Locate the cell with the specified text and output its [x, y] center coordinate. 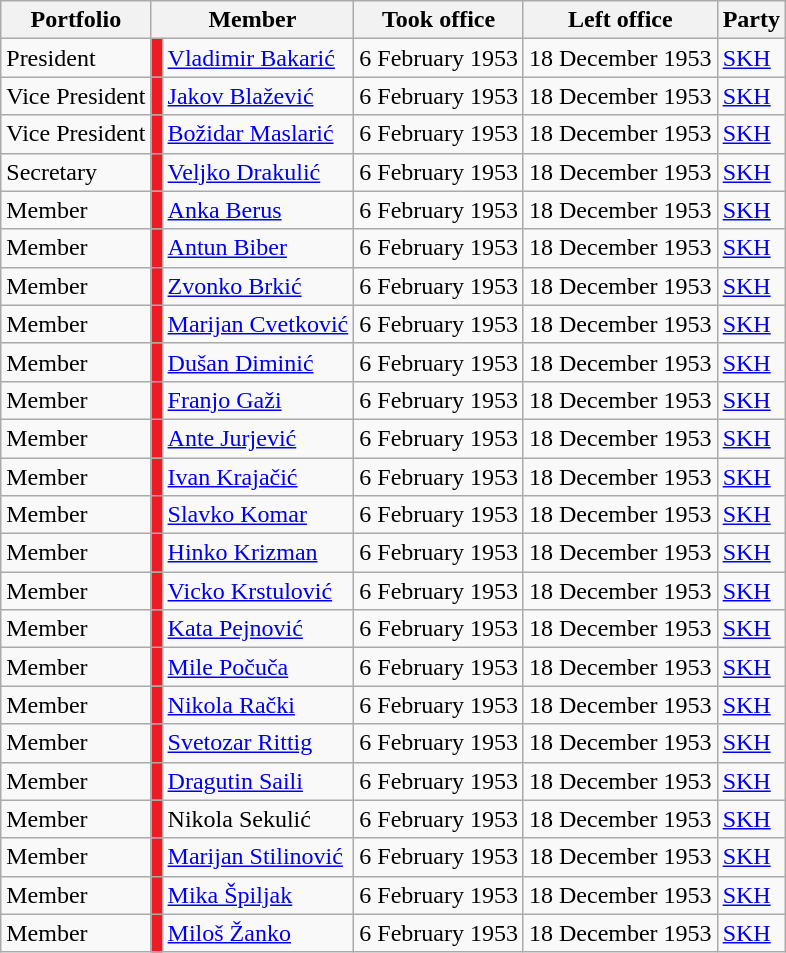
Ivan Krajačić [258, 477]
Miloš Žanko [258, 933]
Secretary [76, 172]
Slavko Komar [258, 515]
Portfolio [76, 20]
Vladimir Bakarić [258, 58]
Took office [439, 20]
President [76, 58]
Nikola Sekulić [258, 819]
Dušan Diminić [258, 362]
Mika Špiljak [258, 895]
Svetozar Rittig [258, 743]
Jakov Blažević [258, 96]
Kata Pejnović [258, 629]
Mile Počuča [258, 667]
Božidar Maslarić [258, 134]
Ante Jurjević [258, 438]
Marijan Cvetković [258, 324]
Anka Berus [258, 210]
Vicko Krstulović [258, 591]
Left office [620, 20]
Marijan Stilinović [258, 857]
Nikola Rački [258, 705]
Dragutin Saili [258, 781]
Veljko Drakulić [258, 172]
Antun Biber [258, 248]
Zvonko Brkić [258, 286]
Franjo Gaži [258, 400]
Party [751, 20]
Hinko Krizman [258, 553]
